From the cell containing the given text, extract its center point as (X, Y) coordinate. 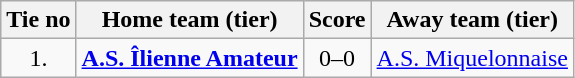
Tie no (38, 20)
1. (38, 58)
A.S. Îlienne Amateur (190, 58)
Score (337, 20)
Away team (tier) (472, 20)
Home team (tier) (190, 20)
0–0 (337, 58)
A.S. Miquelonnaise (472, 58)
